Provide the [X, Y] coordinate of the cell's center where the given text is located.  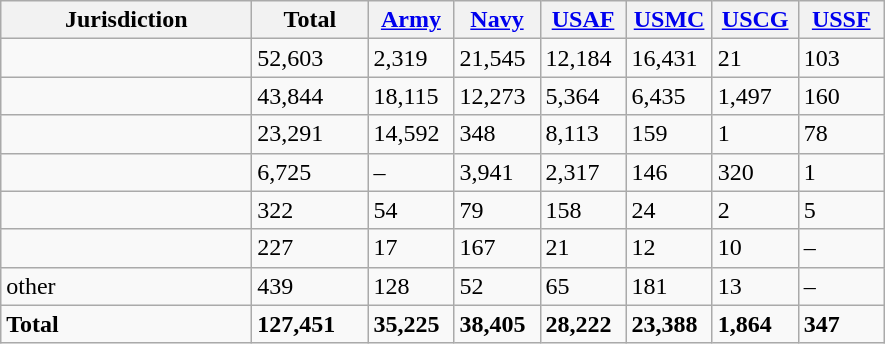
1,864 [755, 324]
2,319 [411, 58]
8,113 [583, 134]
12,273 [497, 96]
Army [411, 20]
439 [310, 286]
23,388 [669, 324]
Jurisdiction [126, 20]
181 [669, 286]
USMC [669, 20]
35,225 [411, 324]
5 [841, 210]
127,451 [310, 324]
5,364 [583, 96]
159 [669, 134]
21,545 [497, 58]
28,222 [583, 324]
52 [497, 286]
14,592 [411, 134]
6,725 [310, 172]
227 [310, 248]
2,317 [583, 172]
USAF [583, 20]
103 [841, 58]
23,291 [310, 134]
18,115 [411, 96]
322 [310, 210]
146 [669, 172]
3,941 [497, 172]
52,603 [310, 58]
79 [497, 210]
16,431 [669, 58]
USCG [755, 20]
17 [411, 248]
1,497 [755, 96]
320 [755, 172]
347 [841, 324]
38,405 [497, 324]
2 [755, 210]
158 [583, 210]
65 [583, 286]
13 [755, 286]
128 [411, 286]
10 [755, 248]
12,184 [583, 58]
24 [669, 210]
348 [497, 134]
other [126, 286]
6,435 [669, 96]
12 [669, 248]
Navy [497, 20]
USSF [841, 20]
43,844 [310, 96]
167 [497, 248]
78 [841, 134]
160 [841, 96]
54 [411, 210]
